Capture the cell that displays the provided text and extract its (X, Y) central coordinate. 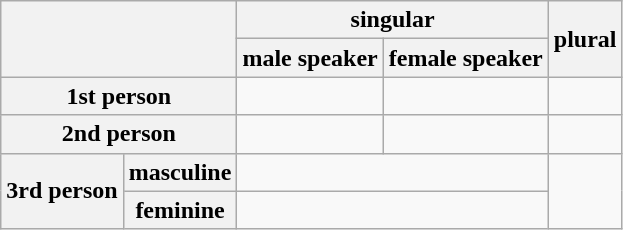
singular (392, 20)
male speaker (310, 58)
feminine (180, 210)
3rd person (62, 191)
1st person (119, 96)
masculine (180, 172)
female speaker (466, 58)
plural (585, 39)
2nd person (119, 134)
